Capture the cell that displays the provided text and extract its [x, y] central coordinate. 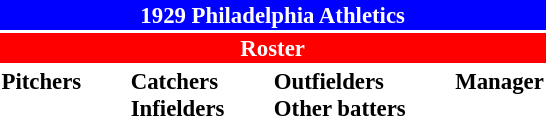
Roster [272, 48]
1929 Philadelphia Athletics [272, 15]
